Pinpoint the cell where the given text exists, returning its (X, Y) midpoint coordinate. 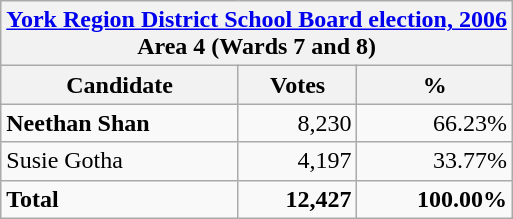
33.77% (435, 161)
100.00% (435, 199)
8,230 (298, 123)
Neethan Shan (120, 123)
66.23% (435, 123)
4,197 (298, 161)
Total (120, 199)
Candidate (120, 85)
12,427 (298, 199)
York Region District School Board election, 2006Area 4 (Wards 7 and 8) (257, 34)
% (435, 85)
Votes (298, 85)
Susie Gotha (120, 161)
